Identify which cell holds the provided text, then report its [X, Y] central coordinate. 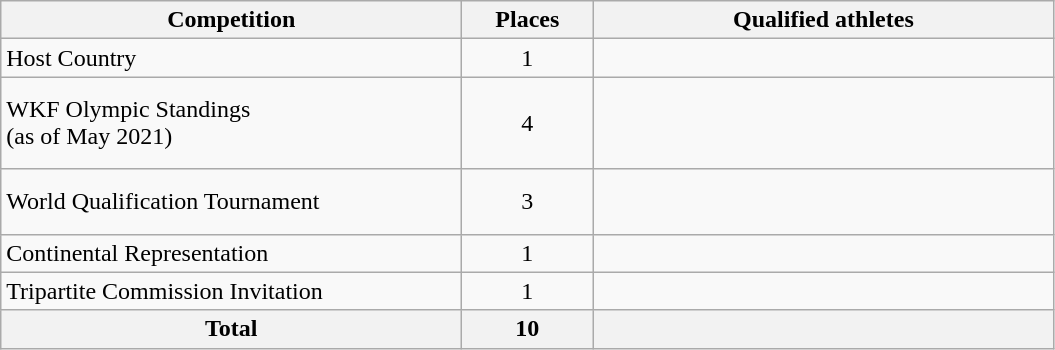
Places [528, 20]
WKF Olympic Standings(as of May 2021) [232, 123]
10 [528, 329]
Total [232, 329]
Tripartite Commission Invitation [232, 291]
4 [528, 123]
Competition [232, 20]
Qualified athletes [824, 20]
Host Country [232, 58]
3 [528, 202]
World Qualification Tournament [232, 202]
Continental Representation [232, 253]
